Search for the cell housing the specified text and yield its (x, y) center coordinate. 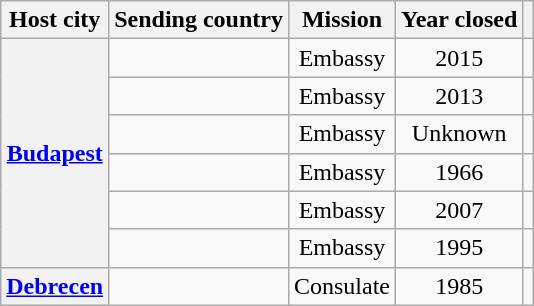
1966 (460, 172)
Host city (55, 20)
2013 (460, 96)
1995 (460, 248)
Budapest (55, 153)
1985 (460, 286)
2015 (460, 58)
2007 (460, 210)
Unknown (460, 134)
Sending country (199, 20)
Debrecen (55, 286)
Year closed (460, 20)
Consulate (342, 286)
Mission (342, 20)
